Provide the (X, Y) coordinate of the cell's center where the given text is located.  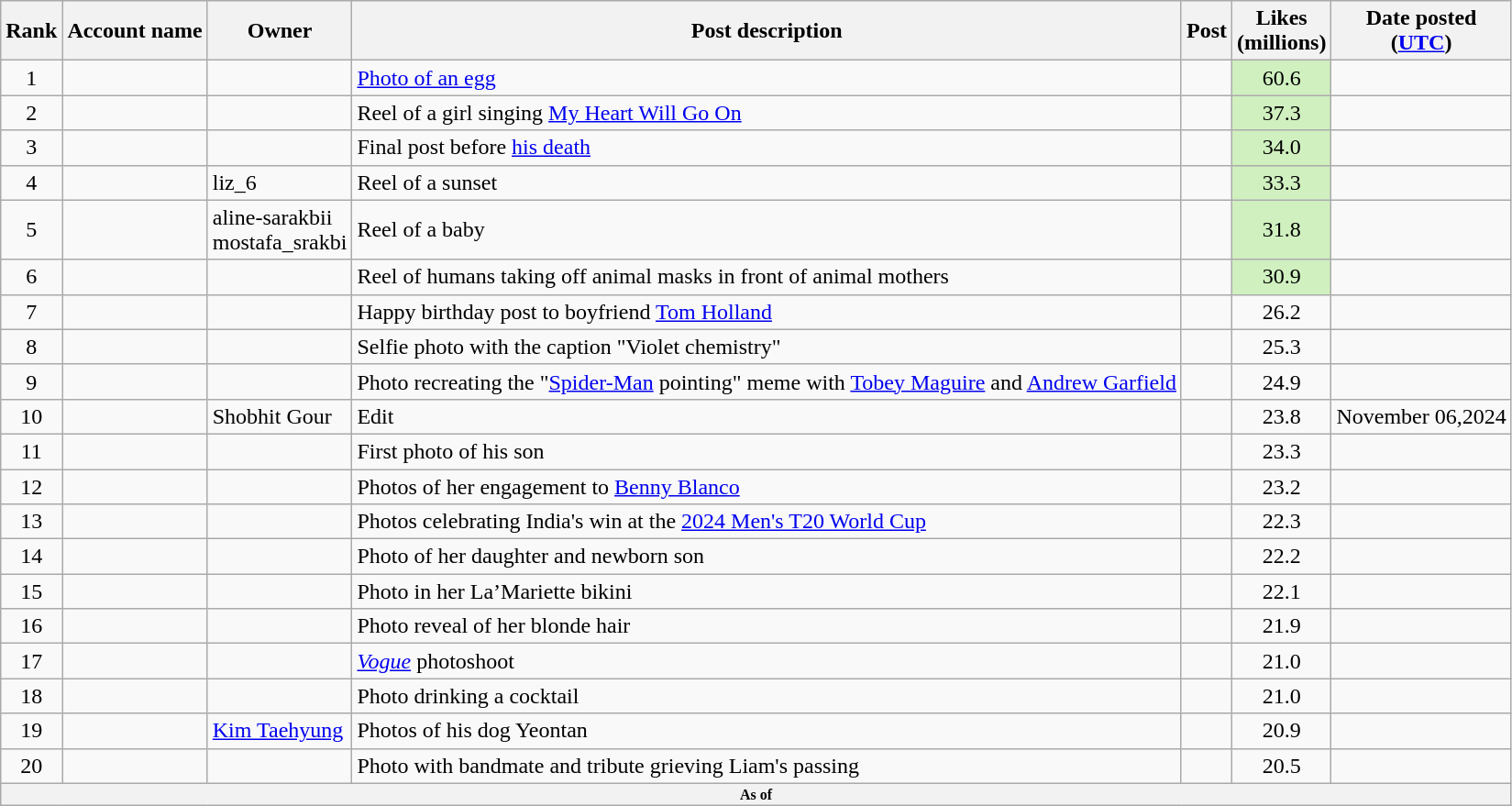
Photo drinking a cocktail (767, 696)
7 (31, 312)
Date posted(UTC) (1421, 31)
34.0 (1282, 148)
13 (31, 522)
18 (31, 696)
9 (31, 381)
Photo of an egg (767, 78)
Reel of a girl singing My Heart Will Go On (767, 113)
Likes(millions) (1282, 31)
11 (31, 451)
23.3 (1282, 451)
16 (31, 626)
liz_6 (280, 182)
22.1 (1282, 591)
15 (31, 591)
Owner (280, 31)
17 (31, 661)
22.2 (1282, 557)
1 (31, 78)
12 (31, 487)
Rank (31, 31)
20.5 (1282, 766)
Vogue photoshoot (767, 661)
Photo reveal of her blonde hair (767, 626)
Photo in her La’Mariette bikini (767, 591)
8 (31, 347)
November 06,2024 (1421, 416)
23.8 (1282, 416)
Post description (767, 31)
5 (31, 229)
Photos of her engagement to Benny Blanco (767, 487)
Photos of his dog Yeontan (767, 731)
60.6 (1282, 78)
Reel of humans taking off animal masks in front of animal mothers (767, 277)
Post (1207, 31)
Happy birthday post to boyfriend Tom Holland (767, 312)
First photo of his son (767, 451)
30.9 (1282, 277)
20 (31, 766)
20.9 (1282, 731)
Selfie photo with the caption "Violet chemistry" (767, 347)
22.3 (1282, 522)
24.9 (1282, 381)
Photo recreating the "Spider-Man pointing" meme with Tobey Maguire and Andrew Garfield (767, 381)
Photos celebrating India's win at the 2024 Men's T20 World Cup (767, 522)
Edit (767, 416)
2 (31, 113)
3 (31, 148)
31.8 (1282, 229)
33.3 (1282, 182)
As of (756, 794)
Reel of a sunset (767, 182)
14 (31, 557)
19 (31, 731)
Photo with bandmate and tribute grieving Liam's passing (767, 766)
Reel of a baby (767, 229)
10 (31, 416)
Account name (135, 31)
26.2 (1282, 312)
4 (31, 182)
Photo of her daughter and newborn son (767, 557)
Shobhit Gour (280, 416)
Kim Taehyung (280, 731)
21.9 (1282, 626)
aline-sarakbiimostafa_srakbi (280, 229)
37.3 (1282, 113)
23.2 (1282, 487)
6 (31, 277)
Final post before his death (767, 148)
25.3 (1282, 347)
